Output the [X, Y] coordinate of the center of the cell containing the given text.  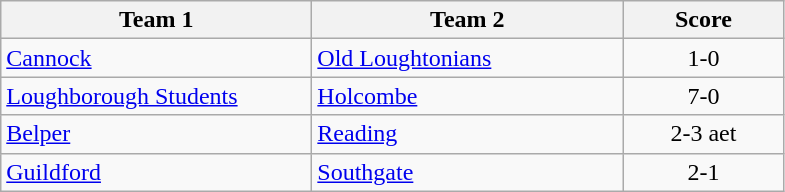
Team 2 [468, 20]
Cannock [156, 58]
Loughborough Students [156, 96]
Score [704, 20]
7-0 [704, 96]
Holcombe [468, 96]
2-1 [704, 172]
Southgate [468, 172]
1-0 [704, 58]
Reading [468, 134]
Team 1 [156, 20]
Belper [156, 134]
Old Loughtonians [468, 58]
2-3 aet [704, 134]
Guildford [156, 172]
